Output the (X, Y) coordinate of the center of the cell containing the given text.  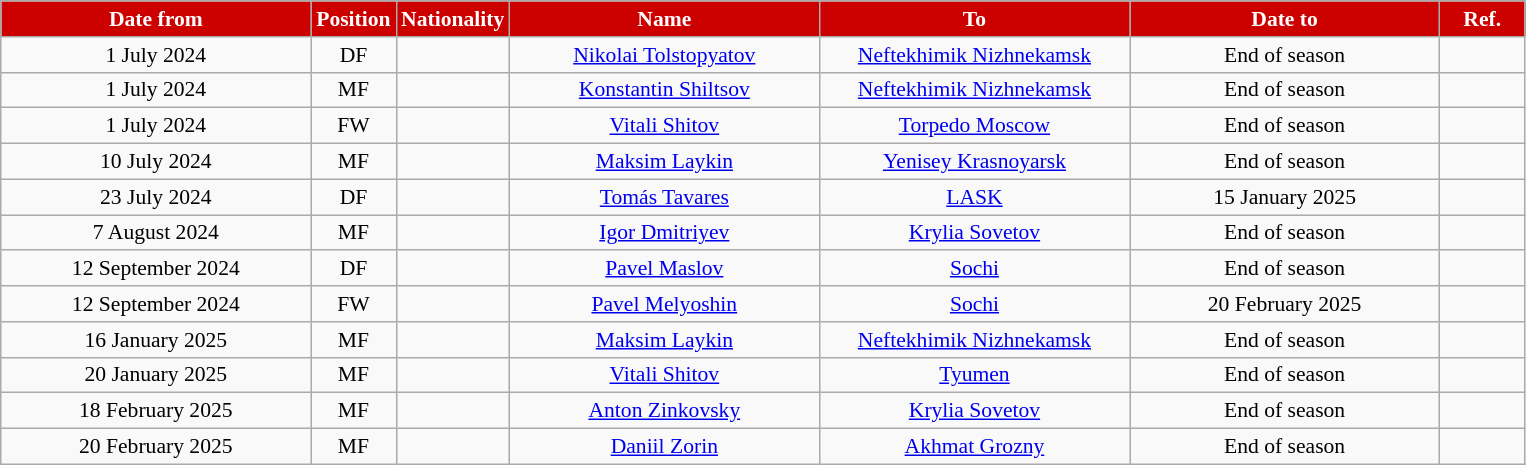
Ref. (1482, 19)
Akhmat Grozny (974, 447)
Igor Dmitriyev (664, 233)
18 February 2025 (156, 411)
23 July 2024 (156, 197)
Tyumen (974, 375)
10 July 2024 (156, 162)
Tomás Tavares (664, 197)
Pavel Maslov (664, 269)
Date to (1285, 19)
Name (664, 19)
Date from (156, 19)
Daniil Zorin (664, 447)
Pavel Melyoshin (664, 304)
Anton Zinkovsky (664, 411)
Nationality (452, 19)
LASK (974, 197)
15 January 2025 (1285, 197)
16 January 2025 (156, 340)
20 January 2025 (156, 375)
7 August 2024 (156, 233)
Torpedo Moscow (974, 126)
To (974, 19)
Nikolai Tolstopyatov (664, 55)
Position (354, 19)
Konstantin Shiltsov (664, 90)
Yenisey Krasnoyarsk (974, 162)
